Return the [x, y] coordinate for the center point of the cell that contains the specified text.  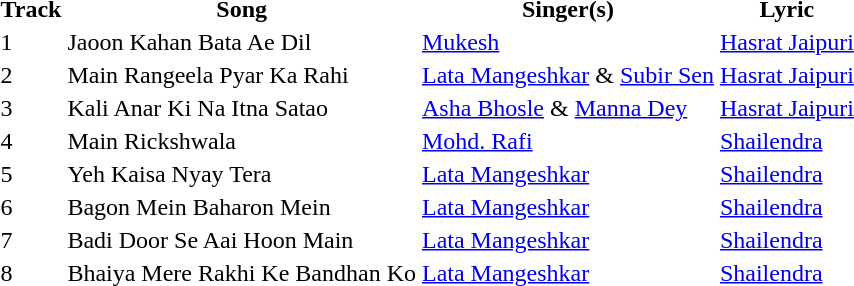
Kali Anar Ki Na Itna Satao [242, 108]
Jaoon Kahan Bata Ae Dil [242, 42]
Lata Mangeshkar & Subir Sen [568, 75]
Main Rickshwala [242, 141]
Yeh Kaisa Nyay Tera [242, 174]
Bagon Mein Baharon Mein [242, 207]
Badi Door Se Aai Hoon Main [242, 240]
Main Rangeela Pyar Ka Rahi [242, 75]
Mukesh [568, 42]
Asha Bhosle & Manna Dey [568, 108]
Mohd. Rafi [568, 141]
